Detect which cell encompasses the target text, then output its (x, y) center coordinate. 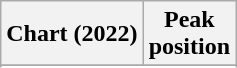
Peakposition (189, 34)
Chart (2022) (72, 34)
